Extract the (x, y) coordinate from the center of the cell holding the provided text.  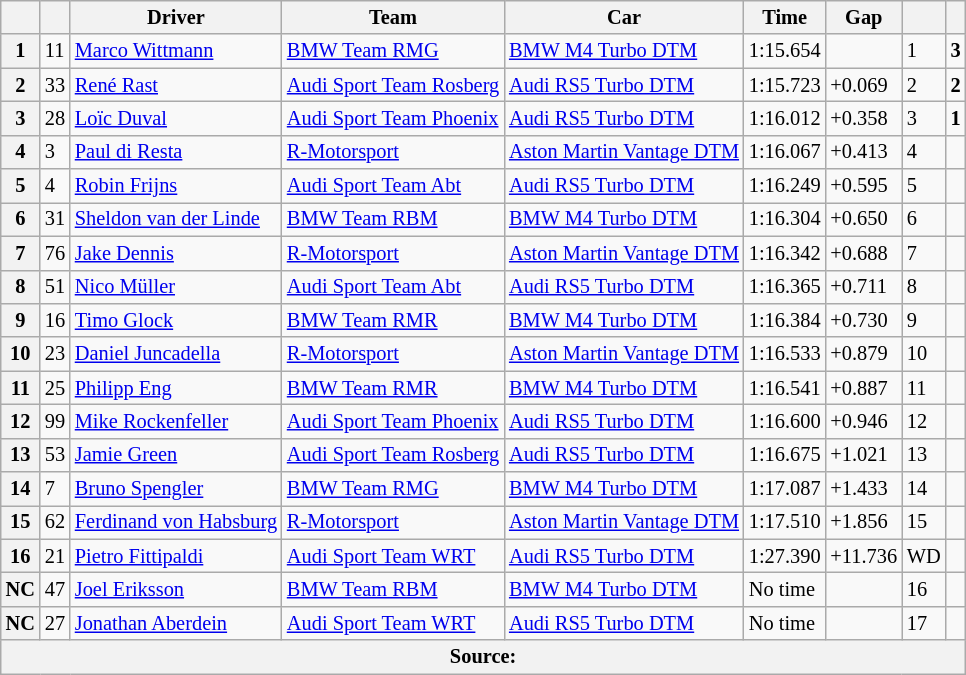
25 (55, 388)
1:16.600 (785, 421)
28 (55, 118)
Bruno Spengler (176, 489)
1:16.342 (785, 253)
31 (55, 219)
1:16.541 (785, 388)
Robin Frijns (176, 186)
1:15.723 (785, 85)
Nico Müller (176, 287)
Jonathan Aberdein (176, 623)
Sheldon van der Linde (176, 219)
Jamie Green (176, 455)
17 (924, 623)
Ferdinand von Habsburg (176, 522)
+0.595 (863, 186)
1:27.390 (785, 556)
53 (55, 455)
1:16.365 (785, 287)
99 (55, 421)
+0.879 (863, 354)
René Rast (176, 85)
+0.069 (863, 85)
51 (55, 287)
Jake Dennis (176, 253)
Paul di Resta (176, 152)
23 (55, 354)
1:17.087 (785, 489)
1:17.510 (785, 522)
Joel Eriksson (176, 589)
+1.433 (863, 489)
76 (55, 253)
Philipp Eng (176, 388)
1:16.067 (785, 152)
1:16.249 (785, 186)
Source: (484, 657)
+0.413 (863, 152)
Gap (863, 17)
1:16.533 (785, 354)
27 (55, 623)
+0.711 (863, 287)
62 (55, 522)
Loïc Duval (176, 118)
1:15.654 (785, 51)
Pietro Fittipaldi (176, 556)
1:16.012 (785, 118)
+0.887 (863, 388)
21 (55, 556)
Team (393, 17)
WD (924, 556)
+0.650 (863, 219)
+0.688 (863, 253)
+0.358 (863, 118)
Mike Rockenfeller (176, 421)
+1.856 (863, 522)
1:16.675 (785, 455)
1:16.384 (785, 320)
Daniel Juncadella (176, 354)
+1.021 (863, 455)
+0.946 (863, 421)
Time (785, 17)
Driver (176, 17)
33 (55, 85)
47 (55, 589)
+0.730 (863, 320)
Marco Wittmann (176, 51)
+11.736 (863, 556)
1:16.304 (785, 219)
Car (624, 17)
Timo Glock (176, 320)
